From the cell containing the given text, extract its center point as [X, Y] coordinate. 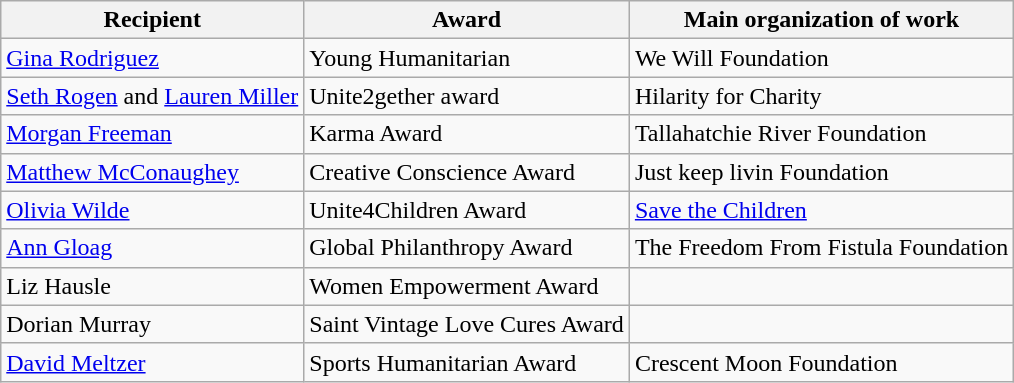
Young Humanitarian [467, 58]
Gina Rodriguez [152, 58]
Tallahatchie River Foundation [821, 134]
Global Philanthropy Award [467, 248]
Hilarity for Charity [821, 96]
Dorian Murray [152, 324]
The Freedom From Fistula Foundation [821, 248]
Creative Conscience Award [467, 172]
Morgan Freeman [152, 134]
Unite2gether award [467, 96]
Save the Children [821, 210]
Saint Vintage Love Cures Award [467, 324]
Crescent Moon Foundation [821, 362]
We Will Foundation [821, 58]
Liz Hausle [152, 286]
David Meltzer [152, 362]
Karma Award [467, 134]
Matthew McConaughey [152, 172]
Women Empowerment Award [467, 286]
Seth Rogen and Lauren Miller [152, 96]
Award [467, 20]
Recipient [152, 20]
Sports Humanitarian Award [467, 362]
Olivia Wilde [152, 210]
Just keep livin Foundation [821, 172]
Ann Gloag [152, 248]
Main organization of work [821, 20]
Unite4Children Award [467, 210]
